Capture the cell that displays the provided text and extract its (x, y) central coordinate. 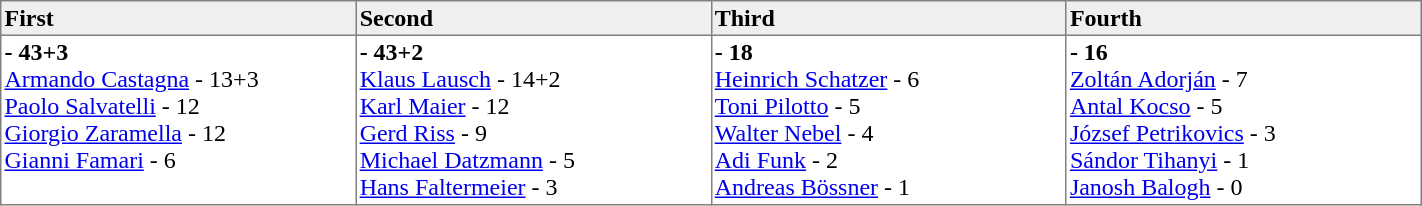
- 18Heinrich Schatzer - 6 Toni Pilotto - 5 Walter Nebel - 4 Adi Funk - 2 Andreas Bössner - 1 (888, 120)
- 43+2Klaus Lausch - 14+2 Karl Maier - 12 Gerd Riss - 9 Michael Datzmann - 5 Hans Faltermeier - 3 (534, 120)
First (178, 18)
Second (534, 18)
- 16Zoltán Adorján - 7 Antal Kocso - 5 József Petrikovics - 3 Sándor Tihanyi - 1 Janosh Balogh - 0 (1244, 120)
Third (888, 18)
Fourth (1244, 18)
- 43+3Armando Castagna - 13+3 Paolo Salvatelli - 12 Giorgio Zaramella - 12 Gianni Famari - 6 (178, 120)
